Extract the (x, y) coordinate from the center of the cell holding the provided text.  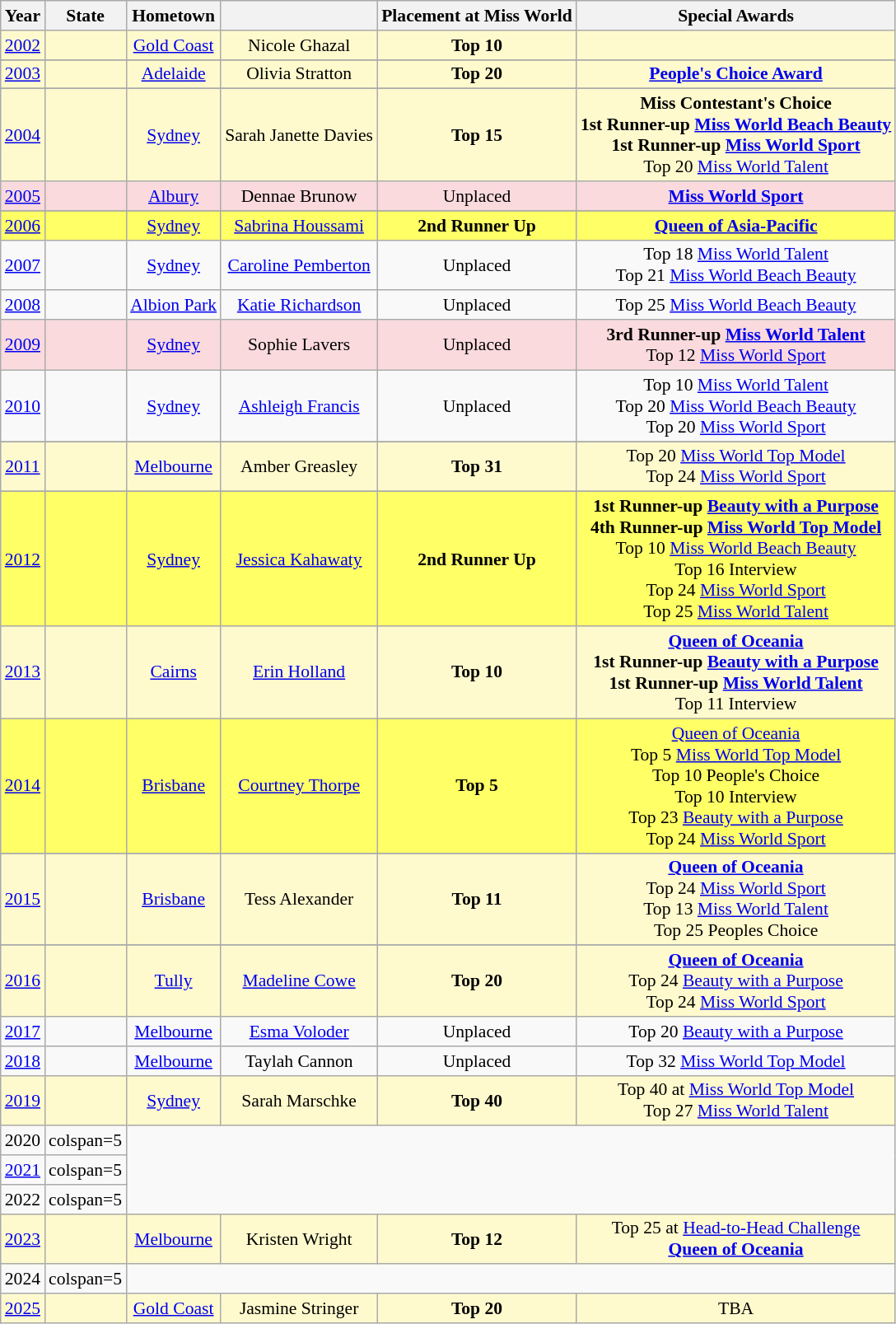
2017 (23, 1032)
Albion Park (173, 306)
Miss Contestant's Choice1st Runner-up Miss World Beach Beauty1st Runner-up Miss World SportTop 20 Miss World Talent (736, 135)
Taylah Cannon (299, 1061)
People's Choice Award (736, 74)
3rd Runner-up Miss World TalentTop 12 Miss World Sport (736, 344)
2003 (23, 74)
TBA (736, 1308)
Queen of OceaniaTop 5 Miss World Top ModelTop 10 People's ChoiceTop 10 InterviewTop 23 Beauty with a PurposeTop 24 Miss World Sport (736, 786)
Dennae Brunow (299, 196)
Amber Greasley (299, 466)
Year (23, 16)
Miss World Sport (736, 196)
Jasmine Stringer (299, 1308)
2004 (23, 135)
2023 (23, 1239)
Top 11 (477, 899)
2024 (23, 1280)
2013 (23, 672)
Top 25 at Head-to-Head ChallengeQueen of Oceania (736, 1239)
Top 20 Miss World Top ModelTop 24 Miss World Sport (736, 466)
Hometown (173, 16)
Cairns (173, 672)
Top 40 at Miss World Top ModelTop 27 Miss World Talent (736, 1101)
2022 (23, 1200)
2014 (23, 786)
State (86, 16)
Ashleigh Francis (299, 405)
Sabrina Houssami (299, 226)
Top 40 (477, 1101)
Top 5 (477, 786)
Top 10 Miss World TalentTop 20 Miss World Beach BeautyTop 20 Miss World Sport (736, 405)
2005 (23, 196)
2021 (23, 1170)
2018 (23, 1061)
Sophie Lavers (299, 344)
Queen of OceaniaTop 24 Miss World SportTop 13 Miss World TalentTop 25 Peoples Choice (736, 899)
2012 (23, 559)
2006 (23, 226)
Nicole Ghazal (299, 45)
Esma Voloder (299, 1032)
2019 (23, 1101)
2011 (23, 466)
Queen of OceaniaTop 24 Beauty with a PurposeTop 24 Miss World Sport (736, 982)
Queen of Oceania1st Runner-up Beauty with a Purpose1st Runner-up Miss World TalentTop 11 Interview (736, 672)
Olivia Stratton (299, 74)
2020 (23, 1141)
2002 (23, 45)
2008 (23, 306)
2009 (23, 344)
Placement at Miss World (477, 16)
2007 (23, 265)
Top 32 Miss World Top Model (736, 1061)
2010 (23, 405)
2015 (23, 899)
Courtney Thorpe (299, 786)
Top 15 (477, 135)
Erin Holland (299, 672)
Queen of Asia-Pacific (736, 226)
Kristen Wright (299, 1239)
Top 25 Miss World Beach Beauty (736, 306)
Special Awards (736, 16)
Top 20 Beauty with a Purpose (736, 1032)
Adelaide (173, 74)
Albury (173, 196)
2016 (23, 982)
Top 18 Miss World TalentTop 21 Miss World Beach Beauty (736, 265)
Caroline Pemberton (299, 265)
Katie Richardson (299, 306)
Jessica Kahawaty (299, 559)
Tully (173, 982)
Tess Alexander (299, 899)
Top 31 (477, 466)
Sarah Marschke (299, 1101)
2025 (23, 1308)
Sarah Janette Davies (299, 135)
Top 12 (477, 1239)
Madeline Cowe (299, 982)
